Capture the cell that displays the provided text and extract its [X, Y] central coordinate. 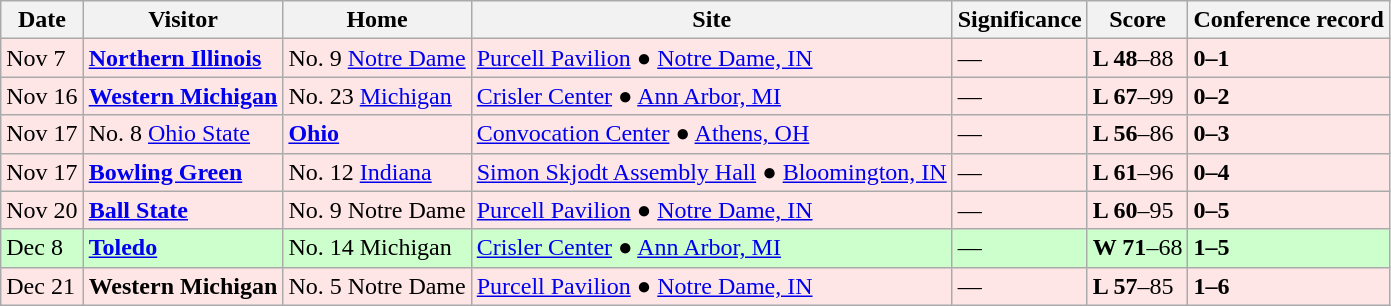
No. 8 Ohio State [183, 134]
Score [1138, 20]
1–5 [1288, 248]
W 71–68 [1138, 248]
1–6 [1288, 286]
Convocation Center ● Athens, OH [712, 134]
No. 23 Michigan [377, 96]
Nov 20 [42, 210]
No. 12 Indiana [377, 172]
0–2 [1288, 96]
0–5 [1288, 210]
Ball State [183, 210]
L 56–86 [1138, 134]
— [1020, 58]
Dec 8 [42, 248]
0–1 [1288, 58]
L 60–95 [1138, 210]
L 67–99 [1138, 96]
0–3 [1288, 134]
No. 14 Michigan [377, 248]
Ohio [377, 134]
Dec 21 [42, 286]
Nov 16 [42, 96]
Nov 7 [42, 58]
Date [42, 20]
L 61–96 [1138, 172]
No. 5 Notre Dame [377, 286]
Simon Skjodt Assembly Hall ● Bloomington, IN [712, 172]
L 48–88 [1138, 58]
Toledo [183, 248]
L 57–85 [1138, 286]
Conference record [1288, 20]
Visitor [183, 20]
Site [712, 20]
Bowling Green [183, 172]
0–4 [1288, 172]
Significance [1020, 20]
Northern Illinois [183, 58]
Home [377, 20]
